Search for the cell housing the specified text and yield its (X, Y) center coordinate. 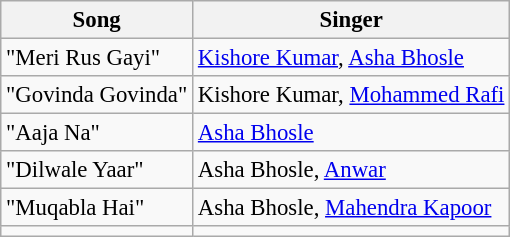
"Meri Rus Gayi" (97, 58)
"Aaja Na" (97, 133)
Asha Bhosle (352, 133)
Kishore Kumar, Mohammed Rafi (352, 95)
"Dilwale Yaar" (97, 170)
"Muqabla Hai" (97, 208)
Kishore Kumar, Asha Bhosle (352, 58)
Asha Bhosle, Mahendra Kapoor (352, 208)
Singer (352, 20)
Song (97, 20)
"Govinda Govinda" (97, 95)
Asha Bhosle, Anwar (352, 170)
